Return the (x, y) coordinate for the center point of the cell that contains the specified text.  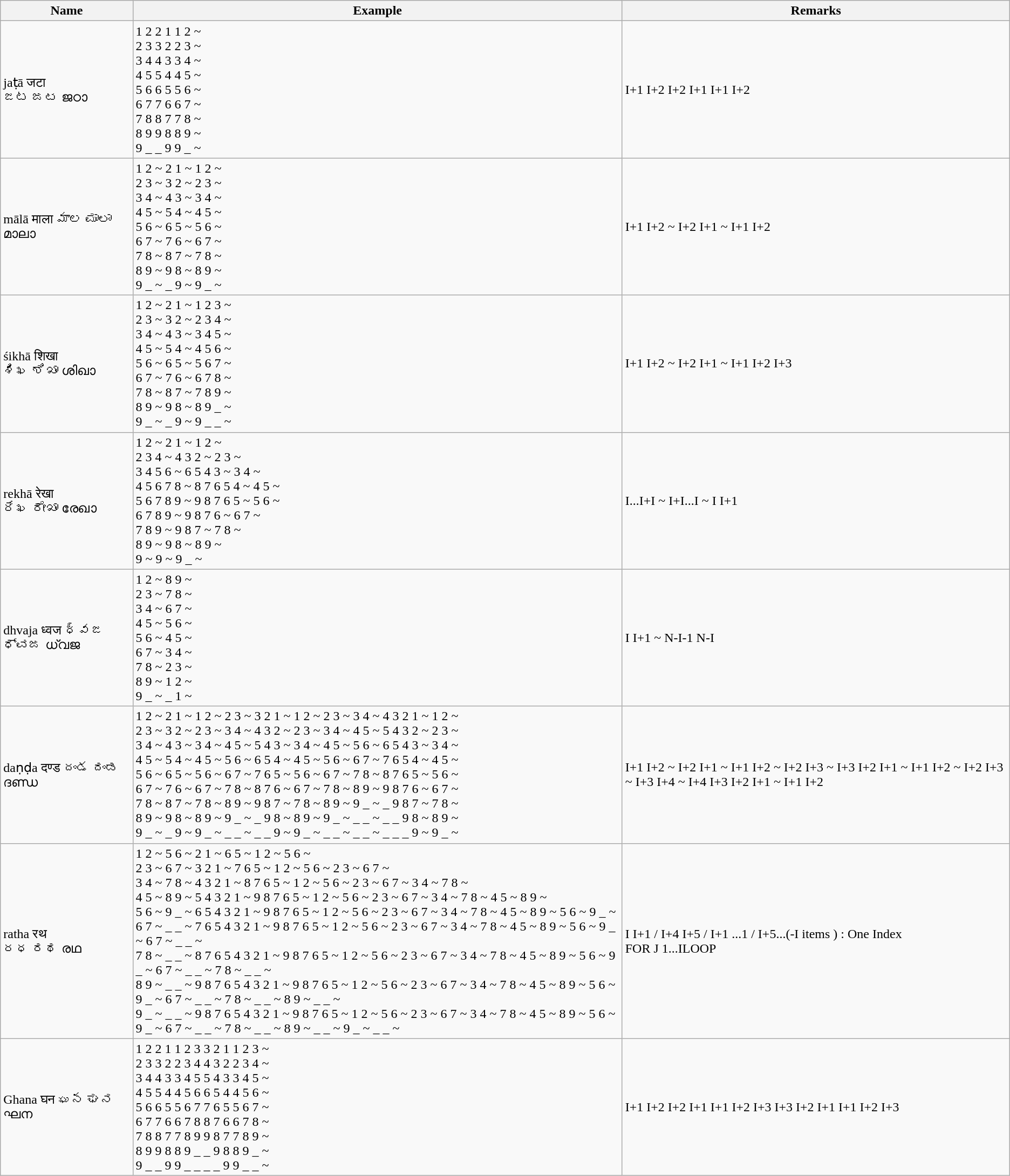
ratha रथరధ ರಥ രഥ (67, 941)
dhvaja ध्वज ధ్వజ ಧ್ವಜ ധ്വജ (67, 638)
Example (378, 11)
I I+1 / I+4 I+5 / I+1 ...1 / I+5...(-I items ) : One IndexFOR J 1...ILOOP (816, 941)
I+1 I+2 I+2 I+1 I+1 I+2 I+3 I+3 I+2 I+1 I+1 I+2 I+3 (816, 1107)
Remarks (816, 11)
I+1 I+2 ~ I+2 I+1 ~ I+1 I+2 (816, 227)
I+1 I+2 ~ I+2 I+1 ~ I+1 I+2 I+3 (816, 364)
I+1 I+2 I+2 I+1 I+1 I+2 (816, 90)
jaṭā जटाజట ಜಟ ജഠാ (67, 90)
I...I+I ~ I+I...I ~ I I+1 (816, 501)
rekhā रेखाరేఖ ರೇಖಾ രേഖാ (67, 501)
Name (67, 11)
I I+1 ~ N-I-1 N-I (816, 638)
I+1 I+2 ~ I+2 I+1 ~ I+1 I+2 ~ I+2 I+3 ~ I+3 I+2 I+1 ~ I+1 I+2 ~ I+2 I+3 ~ I+3 I+4 ~ I+4 I+3 I+2 I+1 ~ I+1 I+2 (816, 775)
1 2 ~ 8 9 ~2 3 ~ 7 8 ~3 4 ~ 6 7 ~4 5 ~ 5 6 ~5 6 ~ 4 5 ~6 7 ~ 3 4 ~7 8 ~ 2 3 ~8 9 ~ 1 2 ~9 _ ~ _ 1 ~ (378, 638)
śikhā शिखाశిఖ ಶಿಖಾ ശിഖാ (67, 364)
mālā माला మాల ಮಾಲಾ മാലാ (67, 227)
daṇḍa दण्ड దండ ದಂಡ ദണ്ഡ (67, 775)
1 2 2 1 1 2 ~2 3 3 2 2 3 ~3 4 4 3 3 4 ~4 5 5 4 4 5 ~5 6 6 5 5 6 ~6 7 7 6 6 7 ~7 8 8 7 7 8 ~8 9 9 8 8 9 ~9 _ _ 9 9 _ ~ (378, 90)
Ghana घन ఘన ಘನ ഘന (67, 1107)
